Locate the cell with the specified text and output its (x, y) center coordinate. 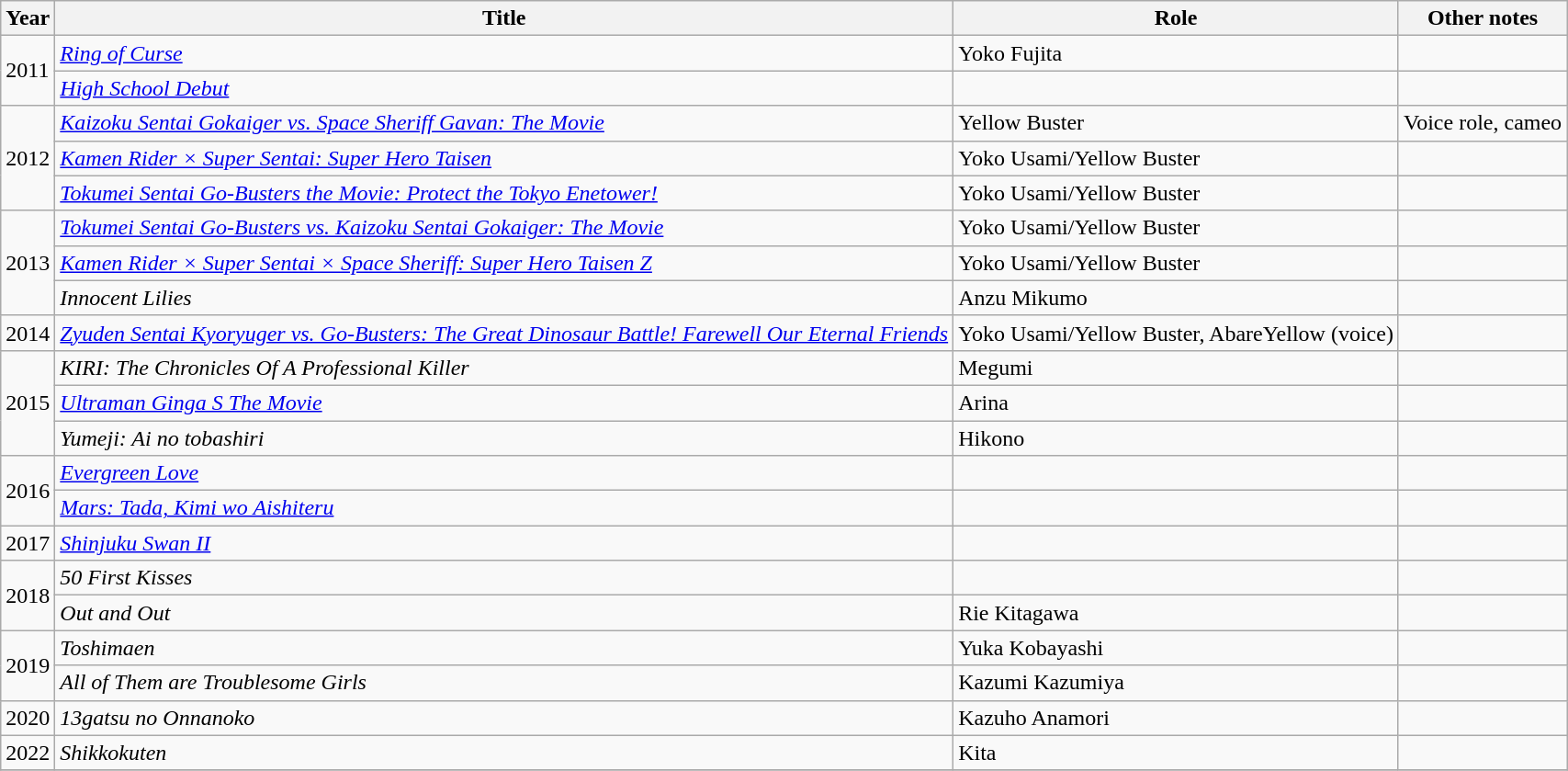
2018 (28, 595)
Kamen Rider × Super Sentai: Super Hero Taisen (504, 158)
Hikono (1176, 438)
KIRI: The Chronicles Of A Professional Killer (504, 368)
Arina (1176, 403)
Out and Out (504, 613)
2016 (28, 491)
2012 (28, 158)
Megumi (1176, 368)
Yuka Kobayashi (1176, 648)
13gatsu no Onnanoko (504, 718)
Mars: Tada, Kimi wo Aishiteru (504, 508)
Evergreen Love (504, 473)
Title (504, 18)
2017 (28, 543)
Other notes (1483, 18)
Anzu Mikumo (1176, 298)
Tokumei Sentai Go-Busters the Movie: Protect the Tokyo Enetower! (504, 193)
2015 (28, 403)
Zyuden Sentai Kyoryuger vs. Go-Busters: The Great Dinosaur Battle! Farewell Our Eternal Friends (504, 333)
Kazumi Kazumiya (1176, 683)
Toshimaen (504, 648)
Kazuho Anamori (1176, 718)
Kamen Rider × Super Sentai × Space Sheriff: Super Hero Taisen Z (504, 263)
Shinjuku Swan II (504, 543)
Voice role, cameo (1483, 123)
2022 (28, 753)
50 First Kisses (504, 578)
Yoko Fujita (1176, 53)
Year (28, 18)
Yellow Buster (1176, 123)
Rie Kitagawa (1176, 613)
High School Debut (504, 88)
2014 (28, 333)
Ring of Curse (504, 53)
Shikkokuten (504, 753)
Kita (1176, 753)
Ultraman Ginga S The Movie (504, 403)
Tokumei Sentai Go-Busters vs. Kaizoku Sentai Gokaiger: The Movie (504, 228)
Yoko Usami/Yellow Buster, AbareYellow (voice) (1176, 333)
Innocent Lilies (504, 298)
Kaizoku Sentai Gokaiger vs. Space Sheriff Gavan: The Movie (504, 123)
2019 (28, 665)
All of Them are Troublesome Girls (504, 683)
Role (1176, 18)
2011 (28, 71)
2020 (28, 718)
2013 (28, 263)
Yumeji: Ai no tobashiri (504, 438)
